Search for the cell housing the specified text and yield its (X, Y) center coordinate. 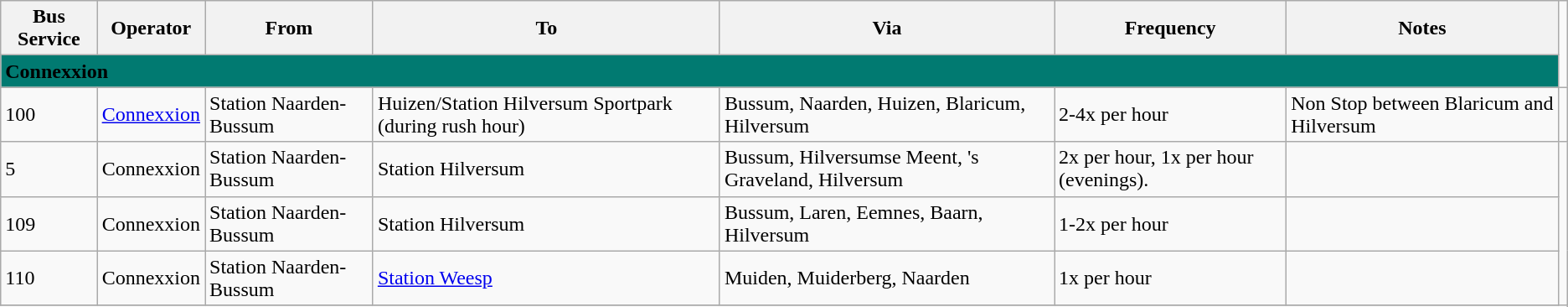
Bussum, Laren, Eemnes, Baarn, Hilversum (886, 223)
Bussum, Hilversumse Meent, 's Graveland, Hilversum (886, 169)
Operator (151, 29)
1x per hour (1171, 278)
110 (49, 278)
1-2x per hour (1171, 223)
Bussum, Naarden, Huizen, Blaricum, Hilversum (886, 114)
Notes (1422, 29)
109 (49, 223)
100 (49, 114)
5 (49, 169)
Bus Service (49, 29)
Frequency (1171, 29)
Via (886, 29)
Station Weesp (546, 278)
2-4x per hour (1171, 114)
Non Stop between Blaricum and Hilversum (1422, 114)
2x per hour, 1x per hour (evenings). (1171, 169)
To (546, 29)
Huizen/Station Hilversum Sportpark (during rush hour) (546, 114)
Muiden, Muiderberg, Naarden (886, 278)
From (288, 29)
